Search for the cell housing the specified text and yield its (X, Y) center coordinate. 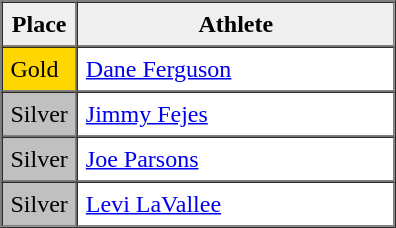
Place (40, 24)
Joe Parsons (236, 158)
Athlete (236, 24)
Levi LaVallee (236, 204)
Dane Ferguson (236, 68)
Jimmy Fejes (236, 114)
Gold (40, 68)
